Provide the [x, y] coordinate of the cell's center where the given text is located.  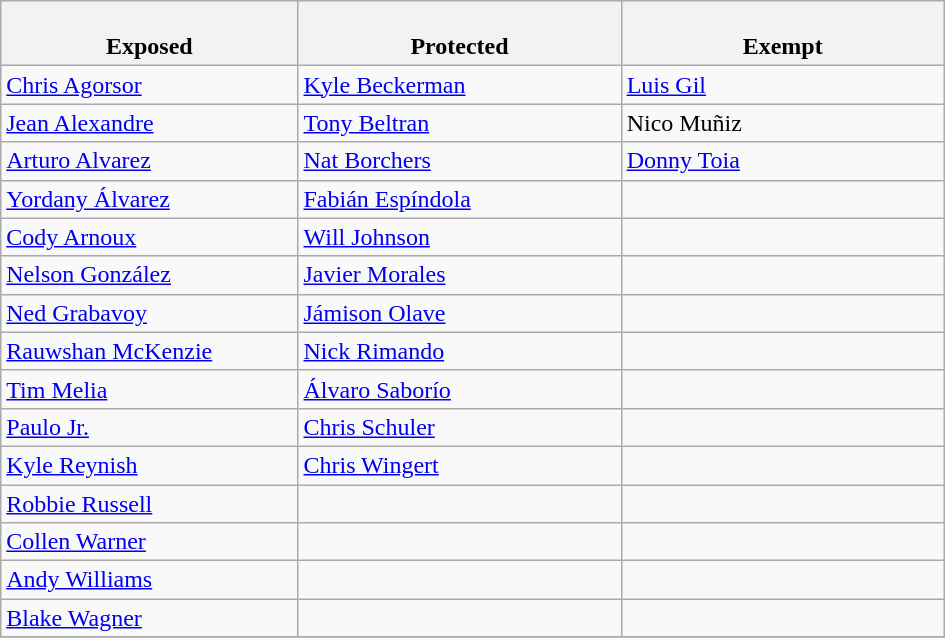
Paulo Jr. [150, 427]
Javier Morales [460, 275]
Arturo Alvarez [150, 161]
Andy Williams [150, 580]
Chris Schuler [460, 427]
Nick Rimando [460, 351]
Nelson González [150, 275]
Nat Borchers [460, 161]
Yordany Álvarez [150, 199]
Álvaro Saborío [460, 389]
Rauwshan McKenzie [150, 351]
Ned Grabavoy [150, 313]
Donny Toia [782, 161]
Cody Arnoux [150, 237]
Exempt [782, 34]
Tony Beltran [460, 123]
Protected [460, 34]
Fabián Espíndola [460, 199]
Jean Alexandre [150, 123]
Blake Wagner [150, 618]
Robbie Russell [150, 503]
Nico Muñiz [782, 123]
Collen Warner [150, 542]
Will Johnson [460, 237]
Tim Melia [150, 389]
Chris Wingert [460, 465]
Kyle Reynish [150, 465]
Chris Agorsor [150, 85]
Exposed [150, 34]
Kyle Beckerman [460, 85]
Jámison Olave [460, 313]
Luis Gil [782, 85]
